Search for the cell housing the specified text and yield its [x, y] center coordinate. 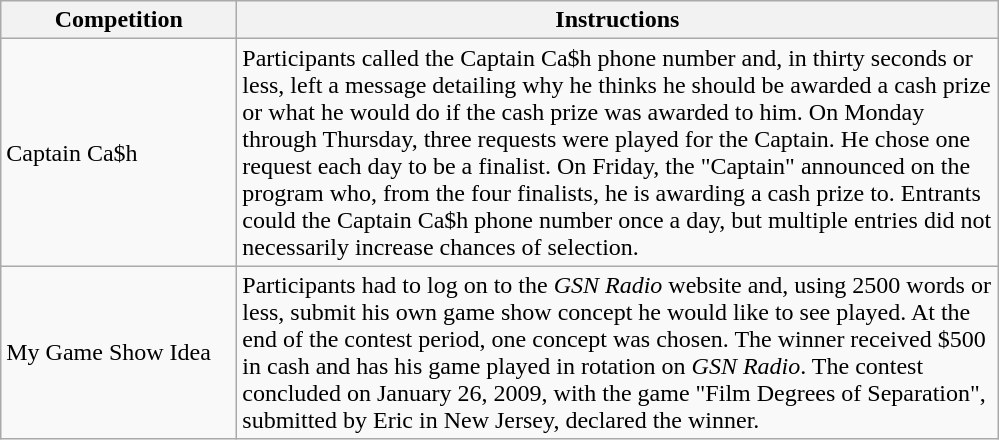
Captain Ca$h [119, 152]
My Game Show Idea [119, 352]
Instructions [618, 20]
Competition [119, 20]
